Identify which cell holds the provided text, then report its (x, y) central coordinate. 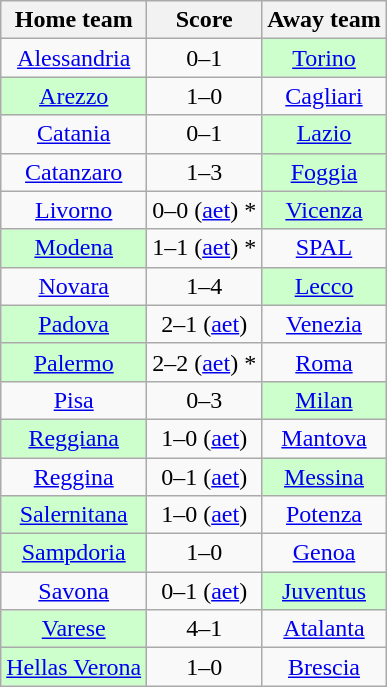
4–1 (204, 629)
Score (204, 20)
Livorno (74, 210)
SPAL (324, 248)
Potenza (324, 515)
Atalanta (324, 629)
Padova (74, 324)
Messina (324, 477)
Varese (74, 629)
Hellas Verona (74, 667)
Pisa (74, 400)
2–2 (aet) * (204, 362)
Torino (324, 58)
Mantova (324, 438)
Catania (74, 134)
Vicenza (324, 210)
Foggia (324, 172)
Lazio (324, 134)
Roma (324, 362)
1–1 (aet) * (204, 248)
0–3 (204, 400)
Brescia (324, 667)
Sampdoria (74, 553)
Savona (74, 591)
1–4 (204, 286)
Juventus (324, 591)
Milan (324, 400)
Arezzo (74, 96)
Salernitana (74, 515)
Lecco (324, 286)
Modena (74, 248)
Venezia (324, 324)
Away team (324, 20)
Home team (74, 20)
Novara (74, 286)
Catanzaro (74, 172)
Genoa (324, 553)
Alessandria (74, 58)
Reggiana (74, 438)
Palermo (74, 362)
Cagliari (324, 96)
Reggina (74, 477)
1–3 (204, 172)
0–0 (aet) * (204, 210)
2–1 (aet) (204, 324)
